Output the (x, y) coordinate of the center of the cell containing the given text.  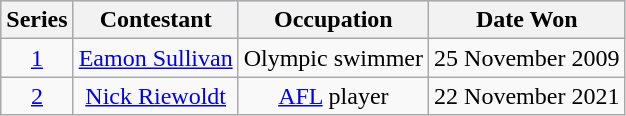
AFL player (333, 96)
Date Won (527, 20)
Eamon Sullivan (156, 58)
1 (37, 58)
Series (37, 20)
Nick Riewoldt (156, 96)
22 November 2021 (527, 96)
Occupation (333, 20)
Olympic swimmer (333, 58)
Contestant (156, 20)
2 (37, 96)
25 November 2009 (527, 58)
